Output the (x, y) coordinate of the center of the cell containing the given text.  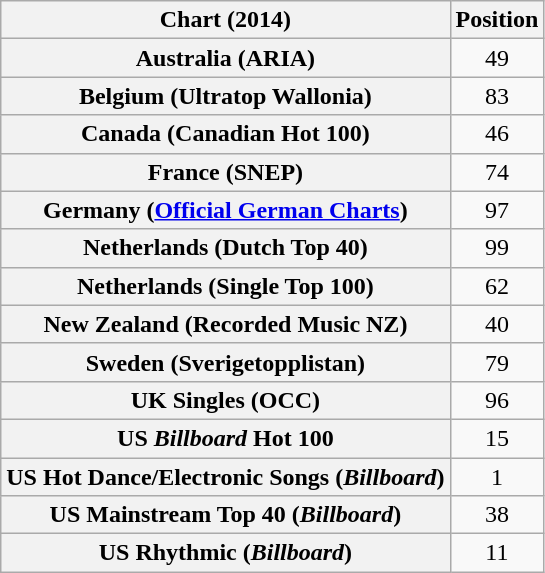
1 (497, 477)
Sweden (Sverigetopplistan) (226, 362)
38 (497, 515)
15 (497, 438)
Germany (Official German Charts) (226, 210)
46 (497, 134)
Chart (2014) (226, 20)
Canada (Canadian Hot 100) (226, 134)
Position (497, 20)
Belgium (Ultratop Wallonia) (226, 96)
Australia (ARIA) (226, 58)
96 (497, 400)
99 (497, 248)
Netherlands (Single Top 100) (226, 286)
62 (497, 286)
US Rhythmic (Billboard) (226, 553)
US Billboard Hot 100 (226, 438)
49 (497, 58)
40 (497, 324)
83 (497, 96)
UK Singles (OCC) (226, 400)
11 (497, 553)
New Zealand (Recorded Music NZ) (226, 324)
US Hot Dance/Electronic Songs (Billboard) (226, 477)
France (SNEP) (226, 172)
74 (497, 172)
97 (497, 210)
Netherlands (Dutch Top 40) (226, 248)
79 (497, 362)
US Mainstream Top 40 (Billboard) (226, 515)
